Locate the cell with the specified text and output its (X, Y) center coordinate. 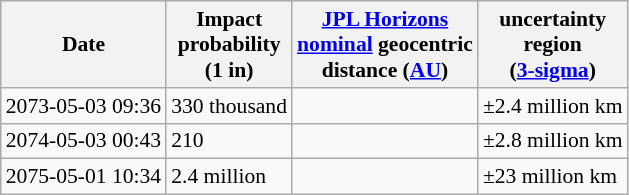
210 (229, 141)
±2.4 million km (553, 106)
uncertaintyregion(3-sigma) (553, 44)
Impactprobability(1 in) (229, 44)
±2.8 million km (553, 141)
2073-05-03 09:36 (84, 106)
JPL Horizonsnominal geocentricdistance (AU) (385, 44)
Date (84, 44)
2.4 million (229, 177)
±23 million km (553, 177)
2075-05-01 10:34 (84, 177)
330 thousand (229, 106)
2074-05-03 00:43 (84, 141)
